Identify which cell holds the provided text, then report its (X, Y) central coordinate. 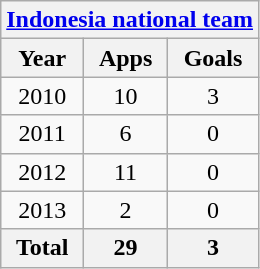
11 (126, 172)
Apps (126, 58)
Indonesia national team (130, 20)
2 (126, 210)
Total (42, 248)
10 (126, 96)
2010 (42, 96)
2011 (42, 134)
2013 (42, 210)
6 (126, 134)
29 (126, 248)
2012 (42, 172)
Goals (214, 58)
Year (42, 58)
